Scan for the cell matching the given text and deliver its (X, Y) coordinate at center. 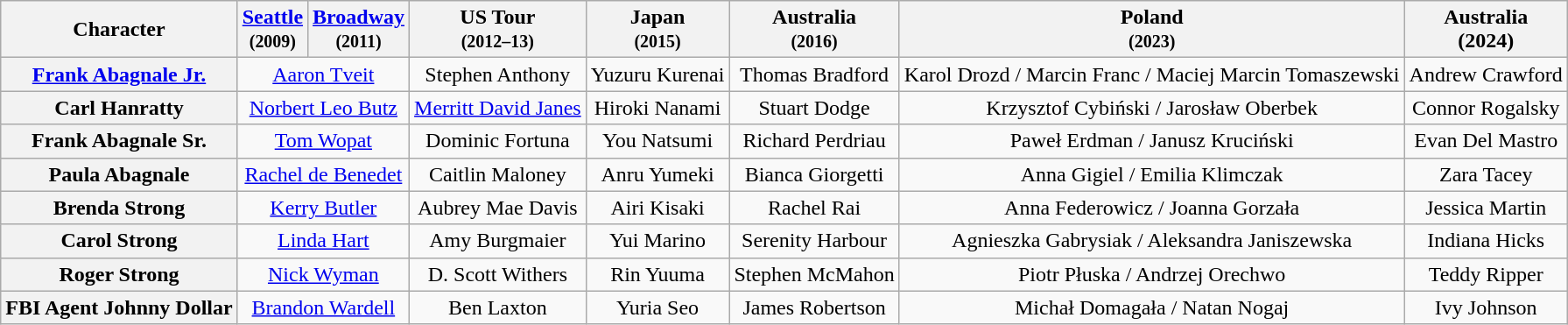
Rachel Rai (814, 208)
You Natsumi (657, 141)
Zara Tacey (1486, 174)
Kerry Butler (323, 208)
Serenity Harbour (814, 241)
Frank Abagnale Jr. (119, 74)
Jessica Martin (1486, 208)
Poland(2023) (1152, 30)
Michał Domagała / Natan Nogaj (1152, 307)
Piotr Płuska / Andrzej Orechwo (1152, 274)
Broadway(2011) (359, 30)
Norbert Leo Butz (323, 108)
Rin Yuuma (657, 274)
Indiana Hicks (1486, 241)
James Robertson (814, 307)
Agnieszka Gabrysiak / Aleksandra Janiszewska (1152, 241)
Airi Kisaki (657, 208)
Krzysztof Cybiński / Jarosław Oberbek (1152, 108)
Anna Gigiel / Emilia Klimczak (1152, 174)
Connor Rogalsky (1486, 108)
Merritt David Janes (498, 108)
Aaron Tveit (323, 74)
Tom Wopat (323, 141)
Character (119, 30)
Amy Burgmaier (498, 241)
Dominic Fortuna (498, 141)
Yui Marino (657, 241)
Aubrey Mae Davis (498, 208)
Nick Wyman (323, 274)
Bianca Giorgetti (814, 174)
Richard Perdriau (814, 141)
Thomas Bradford (814, 74)
Yuria Seo (657, 307)
FBI Agent Johnny Dollar (119, 307)
Yuzuru Kurenai (657, 74)
Frank Abagnale Sr. (119, 141)
Rachel de Benedet (323, 174)
Seattle(2009) (272, 30)
Stephen Anthony (498, 74)
Caitlin Maloney (498, 174)
D. Scott Withers (498, 274)
Teddy Ripper (1486, 274)
Japan(2015) (657, 30)
Brenda Strong (119, 208)
Stuart Dodge (814, 108)
Brandon Wardell (323, 307)
Paweł Erdman / Janusz Kruciński (1152, 141)
Anru Yumeki (657, 174)
Roger Strong (119, 274)
Carol Strong (119, 241)
Paula Abagnale (119, 174)
Evan Del Mastro (1486, 141)
Carl Hanratty (119, 108)
Linda Hart (323, 241)
Anna Federowicz / Joanna Gorzała (1152, 208)
Australia(2024) (1486, 30)
Ben Laxton (498, 307)
Stephen McMahon (814, 274)
Australia(2016) (814, 30)
Karol Drozd / Marcin Franc / Maciej Marcin Tomaszewski (1152, 74)
US Tour(2012–13) (498, 30)
Ivy Johnson (1486, 307)
Andrew Crawford (1486, 74)
Hiroki Nanami (657, 108)
